Return [x, y] of the center of cell containing provided text 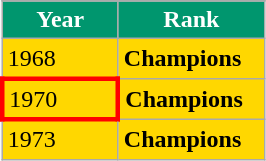
1970 [60, 98]
1968 [60, 59]
Rank [191, 20]
1973 [60, 139]
Year [60, 20]
